Return [X, Y] of the center of cell containing provided text 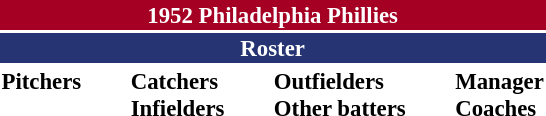
1952 Philadelphia Phillies [272, 15]
Roster [272, 48]
